Locate the cell with the specified text and output its (X, Y) center coordinate. 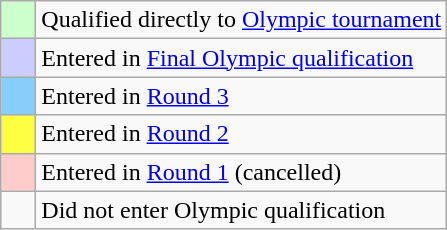
Entered in Round 1 (cancelled) (242, 172)
Qualified directly to Olympic tournament (242, 20)
Entered in Round 2 (242, 134)
Did not enter Olympic qualification (242, 210)
Entered in Round 3 (242, 96)
Entered in Final Olympic qualification (242, 58)
